Determine the [X, Y] coordinate at the center of the cell enclosing the given text.  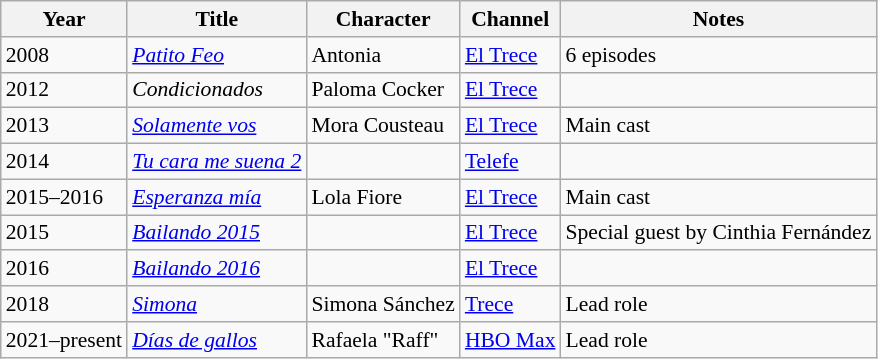
6 episodes [718, 55]
2015 [64, 233]
Channel [510, 19]
Telefe [510, 162]
Mora Cousteau [382, 126]
2018 [64, 304]
Bailando 2015 [216, 233]
Paloma Cocker [382, 90]
Simona Sánchez [382, 304]
Special guest by Cinthia Fernández [718, 233]
Simona [216, 304]
Condicionados [216, 90]
2021–present [64, 340]
2008 [64, 55]
Tu cara me suena 2 [216, 162]
Solamente vos [216, 126]
Title [216, 19]
Antonia [382, 55]
Notes [718, 19]
Lola Fiore [382, 197]
Bailando 2016 [216, 269]
2013 [64, 126]
Rafaela "Raff" [382, 340]
Esperanza mía [216, 197]
Días de gallos [216, 340]
Trece [510, 304]
Patito Feo [216, 55]
2012 [64, 90]
2014 [64, 162]
Character [382, 19]
Year [64, 19]
2015–2016 [64, 197]
HBO Max [510, 340]
2016 [64, 269]
